Search for the cell housing the specified text and yield its [X, Y] center coordinate. 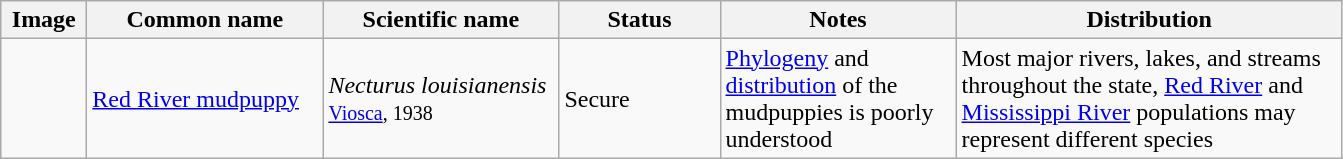
Secure [640, 98]
Notes [838, 20]
Common name [205, 20]
Necturus louisianensisViosca, 1938 [441, 98]
Status [640, 20]
Image [44, 20]
Phylogeny and distribution of the mudpuppies is poorly understood [838, 98]
Most major rivers, lakes, and streams throughout the state, Red River and Mississippi River populations may represent different species [1149, 98]
Distribution [1149, 20]
Red River mudpuppy [205, 98]
Scientific name [441, 20]
